Output the [X, Y] coordinate of the center of the cell containing the given text.  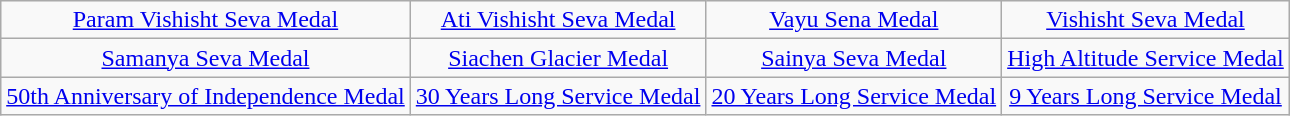
Sainya Seva Medal [854, 58]
Vishisht Seva Medal [1146, 20]
50th Anniversary of Independence Medal [206, 96]
Param Vishisht Seva Medal [206, 20]
Siachen Glacier Medal [558, 58]
Samanya Seva Medal [206, 58]
30 Years Long Service Medal [558, 96]
High Altitude Service Medal [1146, 58]
20 Years Long Service Medal [854, 96]
9 Years Long Service Medal [1146, 96]
Vayu Sena Medal [854, 20]
Ati Vishisht Seva Medal [558, 20]
